Scan for the cell matching the given text and deliver its [X, Y] coordinate at center. 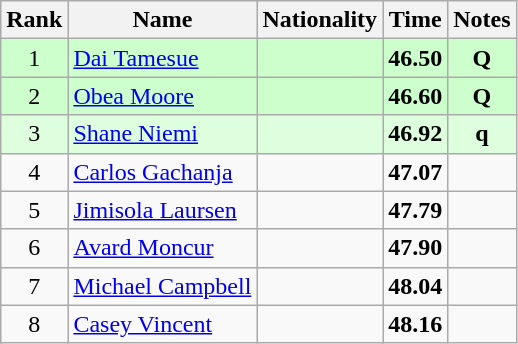
1 [34, 58]
47.07 [416, 172]
Carlos Gachanja [162, 172]
6 [34, 248]
4 [34, 172]
46.60 [416, 96]
2 [34, 96]
Jimisola Laursen [162, 210]
Casey Vincent [162, 324]
5 [34, 210]
Time [416, 20]
3 [34, 134]
q [482, 134]
Dai Tamesue [162, 58]
Obea Moore [162, 96]
Name [162, 20]
47.90 [416, 248]
Michael Campbell [162, 286]
8 [34, 324]
Notes [482, 20]
Rank [34, 20]
46.92 [416, 134]
46.50 [416, 58]
7 [34, 286]
48.16 [416, 324]
Shane Niemi [162, 134]
48.04 [416, 286]
Nationality [320, 20]
Avard Moncur [162, 248]
47.79 [416, 210]
